Capture the cell that displays the provided text and extract its (X, Y) central coordinate. 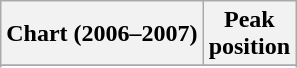
Peakposition (249, 34)
Chart (2006–2007) (102, 34)
